Find where the given text appears and provide that cell's center as [X, Y] coordinate. 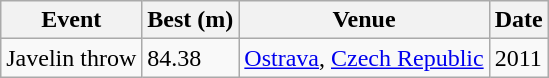
Ostrava, Czech Republic [364, 58]
Best (m) [190, 20]
Javelin throw [72, 58]
Venue [364, 20]
2011 [518, 58]
84.38 [190, 58]
Event [72, 20]
Date [518, 20]
